Return the [X, Y] coordinate for the center point of the cell that contains the specified text.  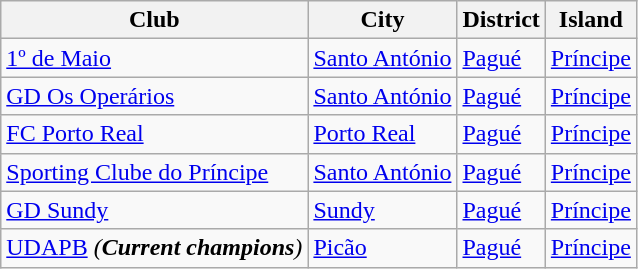
City [382, 20]
Island [590, 20]
Picão [382, 248]
Porto Real [382, 134]
GD Sundy [154, 210]
District [501, 20]
Club [154, 20]
1º de Maio [154, 58]
Sporting Clube do Príncipe [154, 172]
GD Os Operários [154, 96]
FC Porto Real [154, 134]
Sundy [382, 210]
UDAPB (Current champions) [154, 248]
